Search for the cell housing the specified text and yield its [x, y] center coordinate. 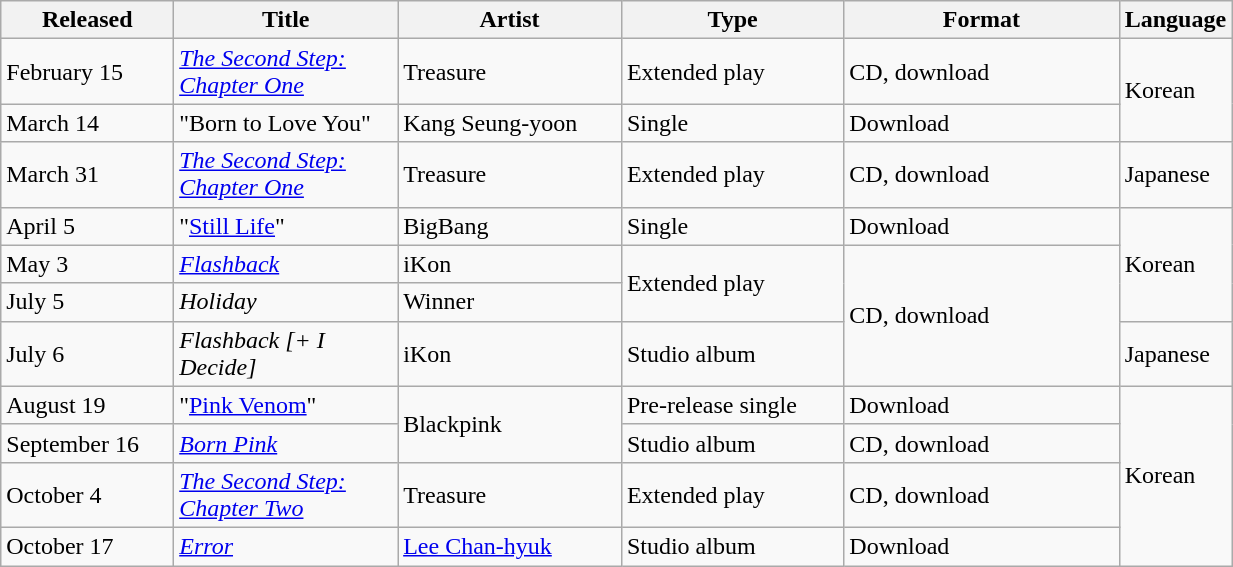
"Pink Venom" [286, 405]
Kang Seung-yoon [510, 123]
Born Pink [286, 443]
BigBang [510, 226]
"Born to Love You" [286, 123]
"Still Life" [286, 226]
The Second Step: Chapter Two [286, 494]
Flashback [286, 264]
Winner [510, 302]
Type [732, 20]
Title [286, 20]
May 3 [88, 264]
April 5 [88, 226]
Blackpink [510, 424]
February 15 [88, 72]
Format [982, 20]
October 4 [88, 494]
Pre-release single [732, 405]
Holiday [286, 302]
Released [88, 20]
Flashback [+ I Decide] [286, 354]
October 17 [88, 546]
March 31 [88, 174]
March 14 [88, 123]
Artist [510, 20]
Language [1175, 20]
August 19 [88, 405]
Error [286, 546]
September 16 [88, 443]
Lee Chan-hyuk [510, 546]
July 5 [88, 302]
July 6 [88, 354]
